Extract the [X, Y] coordinate from the center of the cell holding the provided text.  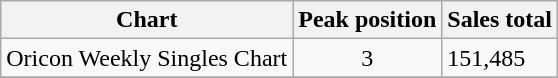
3 [368, 58]
Peak position [368, 20]
Chart [147, 20]
Oricon Weekly Singles Chart [147, 58]
151,485 [500, 58]
Sales total [500, 20]
